Locate the cell with the specified text and output its (X, Y) center coordinate. 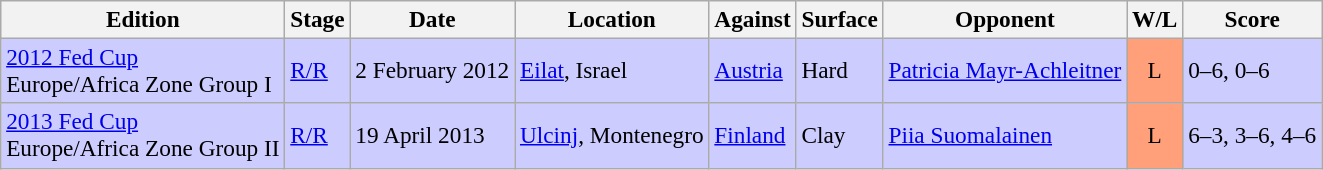
Clay (840, 136)
Opponent (1005, 19)
2013 Fed Cup Europe/Africa Zone Group II (143, 136)
6–3, 3–6, 4–6 (1252, 136)
Hard (840, 70)
Ulcinj, Montenegro (612, 136)
Surface (840, 19)
Finland (752, 136)
Location (612, 19)
Stage (318, 19)
Piia Suomalainen (1005, 136)
Against (752, 19)
Score (1252, 19)
Patricia Mayr-Achleitner (1005, 70)
Austria (752, 70)
Date (432, 19)
0–6, 0–6 (1252, 70)
19 April 2013 (432, 136)
W/L (1155, 19)
2 February 2012 (432, 70)
Eilat, Israel (612, 70)
2012 Fed Cup Europe/Africa Zone Group I (143, 70)
Edition (143, 19)
